Return the [X, Y] coordinate for the center point of the cell that contains the specified text.  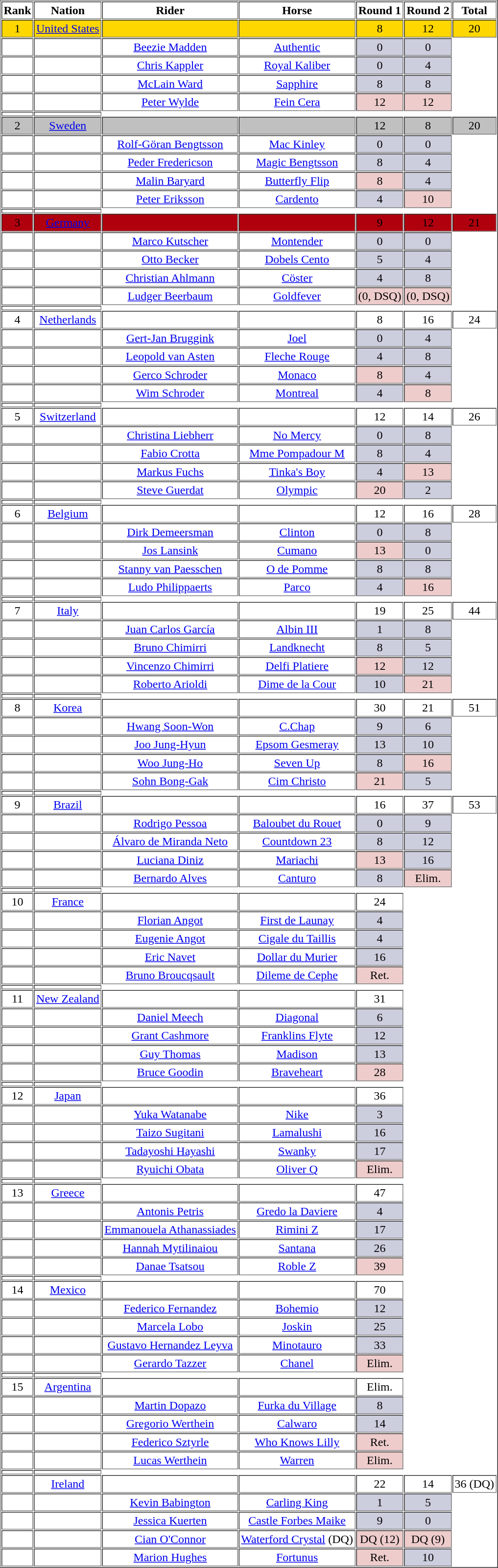
Mac Kinley [297, 144]
19 [380, 611]
Gerardo Tazzer [170, 1363]
Epsom Gesmeray [297, 745]
Netherlands [68, 319]
Switzerland [68, 416]
22 [380, 1484]
Dime de la Cour [297, 684]
Jos Lansink [170, 551]
DQ (9) [428, 1539]
Cim Christo [297, 781]
Bruce Goodin [170, 1072]
Otto Becker [170, 260]
Goldfever [297, 296]
7 [18, 611]
Hannah Mytilinaiou [170, 1248]
Peter Eriksson [170, 199]
Ludo Philippaerts [170, 587]
Gerco Schroder [170, 375]
36 [380, 1096]
30 [380, 708]
Waterford Crystal (DQ) [297, 1539]
51 [474, 708]
Germany [68, 222]
31 [380, 999]
Korea [68, 708]
Baloubet du Rouet [297, 823]
Dollar du Murier [297, 957]
Dirk Demeersman [170, 532]
Swanky [297, 1151]
Beezie Madden [170, 47]
Eugenie Angot [170, 939]
Steve Guerdat [170, 490]
Fabio Crotta [170, 454]
Stanny van Paesschen [170, 569]
Chanel [297, 1363]
Rank [18, 10]
Minotauro [297, 1345]
36 (DQ) [474, 1484]
Christian Ahlmann [170, 278]
Calwaro [297, 1424]
Countdown 23 [297, 842]
15 [18, 1387]
Madison [297, 1054]
Olympic [297, 490]
Lucas Werthein [170, 1460]
Gert-Jan Bruggink [170, 338]
Ryuichi Obata [170, 1169]
Carling King [297, 1502]
Rider [170, 10]
Cöster [297, 278]
Warren [297, 1460]
Roble Z [297, 1266]
Nation [68, 10]
Franklins Flyte [297, 1036]
37 [428, 805]
Montreal [297, 393]
Mariachi [297, 860]
Dileme de Cephe [297, 975]
Brazil [68, 805]
Sohn Bong-Gak [170, 781]
Antonis Petris [170, 1211]
Jessica Kuerten [170, 1521]
Joel [297, 338]
Hwang Soon-Won [170, 726]
Sapphire [297, 84]
Marco Kutscher [170, 241]
Florian Angot [170, 920]
Seven Up [297, 763]
Bruno Chimirri [170, 648]
Dobels Cento [297, 260]
DQ (12) [380, 1539]
Gredo la Daviere [297, 1211]
Fein Cera [297, 102]
Chris Kappler [170, 66]
Nike [297, 1114]
Mme Pompadour M [297, 454]
33 [380, 1345]
Guy Thomas [170, 1054]
Daniel Meech [170, 1017]
Gustavo Hernandez Leyva [170, 1345]
Joskin [297, 1327]
Braveheart [297, 1072]
Diagonal [297, 1017]
Parco [297, 587]
Rolf-Göran Bengtsson [170, 144]
Cardento [297, 199]
Landknecht [297, 648]
Emmanouela Athanassiades [170, 1230]
Round 1 [380, 10]
Albin III [297, 629]
Belgium [68, 514]
39 [380, 1266]
Royal Kaliber [297, 66]
Federico Sztyrle [170, 1442]
Canturo [297, 878]
11 [18, 999]
McLain Ward [170, 84]
Gregorio Werthein [170, 1424]
Peter Wylde [170, 102]
C.Chap [297, 726]
Federico Fernandez [170, 1308]
Tadayoshi Hayashi [170, 1151]
Monaco [297, 375]
United States [68, 28]
Bruno Broucqsault [170, 975]
Total [474, 10]
44 [474, 611]
Lamalushi [297, 1133]
Martin Dopazo [170, 1405]
Markus Fuchs [170, 472]
Furka du Village [297, 1405]
Fortunus [297, 1557]
Cumano [297, 551]
Italy [68, 611]
Peder Fredericson [170, 163]
Juan Carlos García [170, 629]
Joo Jung-Hyun [170, 745]
Magic Bengtsson [297, 163]
No Mercy [297, 435]
Malin Baryard [170, 181]
Rimini Z [297, 1230]
New Zealand [68, 999]
Leopold van Asten [170, 357]
Eric Navet [170, 957]
53 [474, 805]
O de Pomme [297, 569]
Wim Schroder [170, 393]
Kevin Babington [170, 1502]
Argentina [68, 1387]
Woo Jung-Ho [170, 763]
Horse [297, 10]
Butterfly Flip [297, 181]
Rodrigo Pessoa [170, 823]
Clinton [297, 532]
Marcela Lobo [170, 1327]
First de Launay [297, 920]
Santana [297, 1248]
Cigale du Taillis [297, 939]
Grant Cashmore [170, 1036]
Montender [297, 241]
Sweden [68, 125]
Oliver Q [297, 1169]
Authentic [297, 47]
Castle Forbes Maike [297, 1521]
Luciana Diniz [170, 860]
Vincenzo Chimirri [170, 666]
Cian O'Connor [170, 1539]
Fleche Rouge [297, 357]
Álvaro de Miranda Neto [170, 842]
70 [380, 1290]
Roberto Arioldi [170, 684]
Tinka's Boy [297, 472]
Ludger Beerbaum [170, 296]
Yuka Watanabe [170, 1114]
France [68, 902]
Bohemio [297, 1308]
Christina Liebherr [170, 435]
Who Knows Lilly [297, 1442]
Round 2 [428, 10]
Taizo Sugitani [170, 1133]
Greece [68, 1193]
Delfi Platiere [297, 666]
Marion Hughes [170, 1557]
Bernardo Alves [170, 878]
Ireland [68, 1484]
Mexico [68, 1290]
Danae Tsatsou [170, 1266]
47 [380, 1193]
Japan [68, 1096]
